Return [x, y] of the center of cell containing provided text 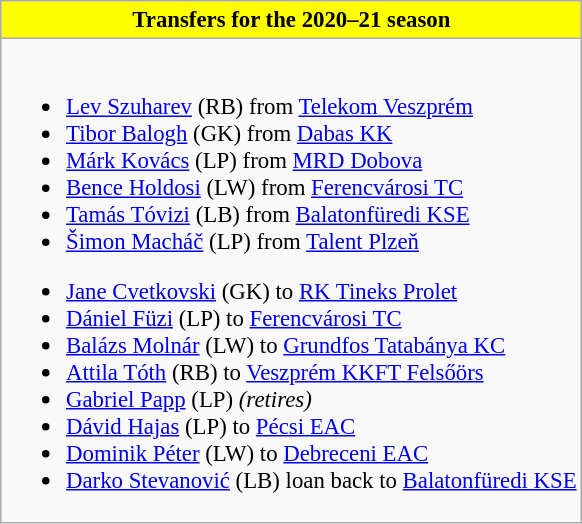
Transfers for the 2020–21 season [292, 20]
